Find where the given text appears and provide that cell's center as (x, y) coordinate. 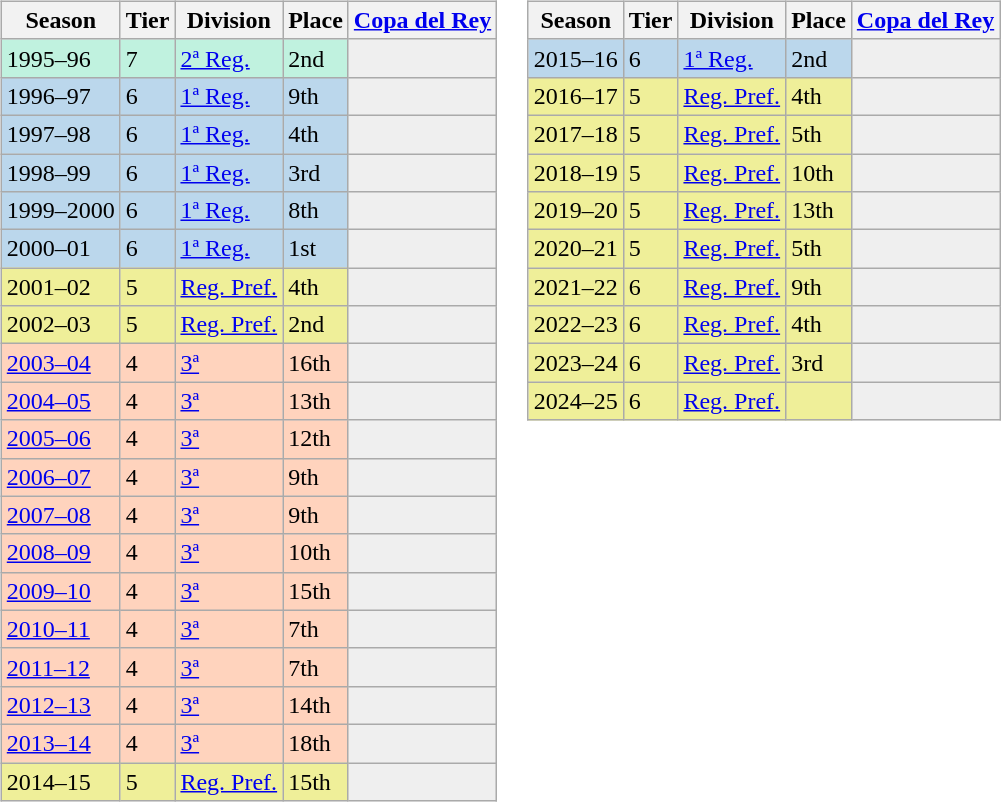
1997–98 (60, 134)
2022–23 (576, 325)
2023–24 (576, 363)
18th (316, 743)
1996–97 (60, 96)
2008–09 (60, 553)
2018–19 (576, 173)
2017–18 (576, 134)
2019–20 (576, 211)
7 (148, 58)
1998–99 (60, 173)
2001–02 (60, 287)
2005–06 (60, 439)
2007–08 (60, 515)
2006–07 (60, 477)
8th (316, 211)
1995–96 (60, 58)
14th (316, 705)
2024–25 (576, 401)
2003–04 (60, 363)
16th (316, 363)
2000–01 (60, 249)
2ª Reg. (229, 58)
1st (316, 249)
2013–14 (60, 743)
2002–03 (60, 325)
2020–21 (576, 249)
2016–17 (576, 96)
2021–22 (576, 287)
2011–12 (60, 667)
12th (316, 439)
2010–11 (60, 629)
2015–16 (576, 58)
2004–05 (60, 401)
2014–15 (60, 781)
2009–10 (60, 591)
2012–13 (60, 705)
1999–2000 (60, 211)
